For the text-containing cell, return its midpoint in [X, Y] coordinate format. 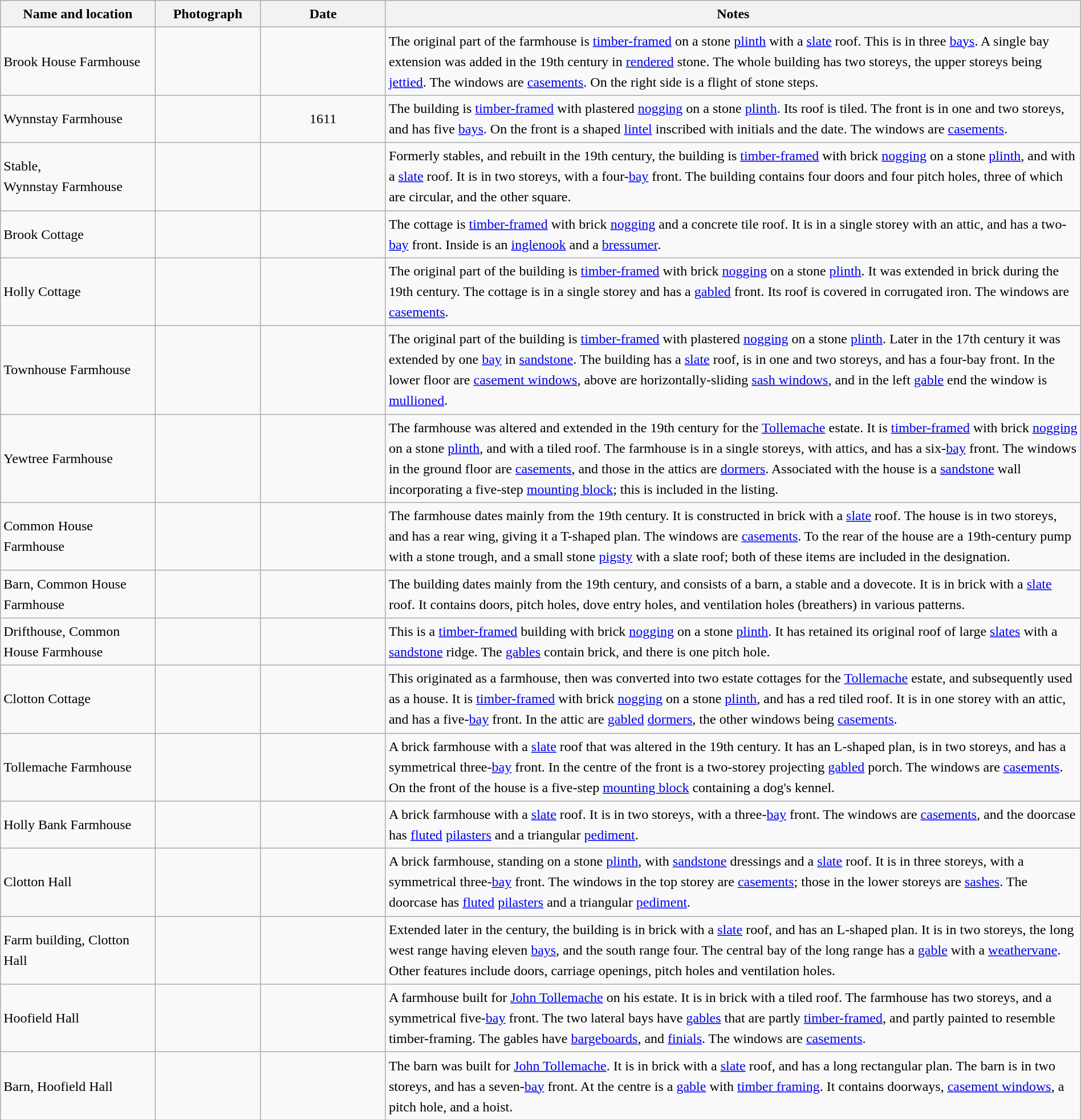
Barn, Common House Farmhouse [78, 594]
Notes [733, 14]
Clotton Hall [78, 883]
Common House Farmhouse [78, 536]
Tollemache Farmhouse [78, 768]
Townhouse Farmhouse [78, 370]
Brook House Farmhouse [78, 62]
Date [323, 14]
Name and location [78, 14]
Clotton Cottage [78, 699]
Holly Bank Farmhouse [78, 825]
Drifthouse, Common House Farmhouse [78, 641]
Photograph [208, 14]
Wynnstay Farmhouse [78, 119]
Hoofield Hall [78, 1018]
Holly Cottage [78, 292]
Stable,Wynnstay Farmhouse [78, 177]
Barn, Hoofield Hall [78, 1086]
Brook Cottage [78, 234]
Yewtree Farmhouse [78, 458]
1611 [323, 119]
Farm building, Clotton Hall [78, 950]
